Extract the [x, y] coordinate from the center of the cell holding the provided text.  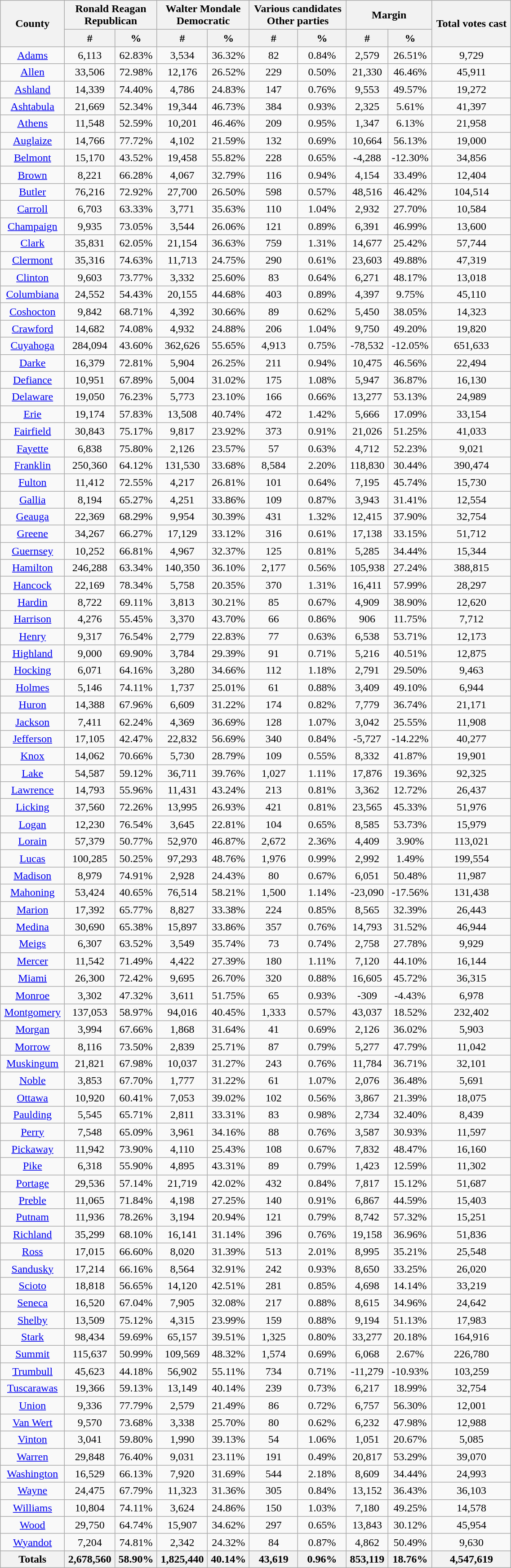
72.98% [136, 72]
53.13% [410, 397]
10,664 [367, 141]
320 [274, 978]
3,332 [182, 277]
31.14% [228, 1234]
118,830 [367, 465]
2,932 [367, 209]
65 [274, 995]
9,194 [367, 1320]
64.16% [136, 670]
4,712 [367, 448]
48.47% [410, 1149]
59.80% [136, 1440]
27.78% [410, 944]
49.88% [410, 260]
Erie [32, 414]
3,771 [182, 209]
39,070 [471, 1457]
11,548 [90, 123]
40,277 [471, 739]
42.51% [228, 1286]
48,516 [367, 192]
73 [274, 944]
16,379 [90, 363]
25.55% [410, 722]
1,868 [182, 1029]
3,943 [367, 500]
2,672 [274, 841]
4,315 [182, 1320]
40.45% [228, 1012]
49.57% [410, 89]
26.50% [228, 192]
390,474 [471, 465]
85 [274, 602]
24,993 [471, 1474]
3,813 [182, 602]
15,170 [90, 158]
29.39% [228, 653]
13,018 [471, 277]
431 [274, 517]
39.13% [228, 1440]
513 [274, 1251]
116 [274, 175]
66.81% [136, 551]
9,630 [471, 1542]
6,307 [90, 944]
224 [274, 910]
71.49% [136, 961]
0.73% [322, 1388]
36.69% [228, 722]
49.10% [410, 687]
3.90% [410, 841]
74.81% [136, 1542]
25.70% [228, 1423]
18.76% [410, 1559]
27.39% [228, 961]
5,666 [367, 414]
63.52% [136, 944]
8,564 [182, 1268]
6,838 [90, 448]
3,624 [182, 1508]
3,338 [182, 1423]
9,317 [90, 636]
1.14% [322, 893]
1.32% [322, 517]
47,319 [471, 260]
147 [274, 89]
242 [274, 1268]
15.12% [410, 1183]
-23,090 [367, 893]
7,195 [367, 482]
48.32% [228, 1354]
232,402 [471, 1012]
53,424 [90, 893]
44.68% [228, 295]
4,409 [367, 841]
110 [274, 209]
Fairfield [32, 431]
4,932 [182, 329]
19,272 [471, 89]
58.90% [136, 1559]
Wood [32, 1525]
57.32% [410, 1217]
62.24% [136, 722]
22.83% [228, 636]
20,817 [367, 1457]
2.36% [322, 841]
Preble [32, 1200]
56.30% [410, 1405]
1,777 [182, 1081]
24.43% [228, 876]
9,929 [471, 944]
82 [274, 55]
13,600 [471, 226]
32,101 [471, 1064]
21,171 [471, 705]
24,989 [471, 397]
9,603 [90, 277]
2,839 [182, 1047]
8,020 [182, 1251]
-12.30% [410, 158]
44.18% [136, 1371]
105,938 [367, 568]
5,545 [90, 1115]
39.51% [228, 1337]
75.17% [136, 431]
Huron [32, 705]
67.89% [136, 380]
2,177 [274, 568]
1,574 [274, 1354]
32.79% [228, 175]
0.86% [322, 619]
36,315 [471, 978]
164,916 [471, 1337]
132 [274, 141]
45.72% [410, 978]
180 [274, 961]
30,843 [90, 431]
36.71% [410, 1064]
228 [274, 158]
140,350 [182, 568]
72.42% [136, 978]
Holmes [32, 687]
14,062 [90, 756]
Highland [32, 653]
103,259 [471, 1371]
30.93% [410, 1132]
66.60% [136, 1251]
33,154 [471, 414]
113,021 [471, 841]
5,277 [367, 1047]
-5,727 [367, 739]
1.03% [322, 1508]
6,944 [471, 687]
5,216 [367, 653]
50.48% [410, 876]
6,068 [367, 1354]
6,113 [90, 55]
8,584 [274, 465]
57.14% [136, 1183]
11,542 [90, 961]
104,514 [471, 192]
87 [274, 1047]
22,494 [471, 363]
0.98% [322, 1115]
16,605 [367, 978]
56.65% [136, 1286]
1,051 [367, 1440]
6,978 [471, 995]
11,042 [471, 1047]
3,280 [182, 670]
55.96% [136, 790]
14,578 [471, 1508]
47.79% [410, 1047]
48.17% [410, 277]
12,554 [471, 500]
55.65% [228, 346]
2,811 [182, 1115]
-17.56% [410, 893]
4,422 [182, 961]
0.50% [322, 72]
1.08% [322, 380]
34.66% [228, 670]
45,623 [90, 1371]
64.74% [136, 1525]
Defiance [32, 380]
Columbiana [32, 295]
Tuscarawas [32, 1388]
98,434 [90, 1337]
8,979 [90, 876]
8,995 [367, 1251]
128 [274, 722]
3,302 [90, 995]
11,942 [90, 1149]
305 [274, 1491]
25.01% [228, 687]
53.29% [410, 1457]
35.63% [228, 209]
36.87% [410, 380]
16,130 [471, 380]
45,110 [471, 295]
73.50% [136, 1047]
15,730 [471, 482]
4,110 [182, 1149]
0.66% [322, 397]
17,214 [90, 1268]
8,650 [367, 1268]
-4,288 [367, 158]
3,549 [182, 944]
370 [274, 585]
30.39% [228, 517]
76,514 [182, 893]
17,105 [90, 739]
54,587 [90, 773]
Muskingum [32, 1064]
74.40% [136, 89]
77.79% [136, 1405]
Various candidatesOther parties [298, 15]
Montgomery [32, 1012]
9,021 [471, 448]
4,862 [367, 1542]
10,037 [182, 1064]
13,152 [367, 1491]
Greene [32, 534]
Geauga [32, 517]
46.56% [410, 363]
28,297 [471, 585]
18,075 [471, 1098]
3,041 [90, 1440]
Cuyahoga [32, 346]
13,149 [182, 1388]
31.02% [228, 380]
63.34% [136, 568]
11,323 [182, 1491]
78.26% [136, 1217]
24.86% [228, 1508]
6,071 [90, 670]
Athens [32, 123]
0.95% [322, 123]
11,987 [471, 876]
75.12% [136, 1320]
Summit [32, 1354]
2,678,560 [90, 1559]
362,626 [182, 346]
33.68% [228, 465]
38.90% [410, 602]
9,463 [471, 670]
63.33% [136, 209]
0.55% [322, 756]
24,552 [90, 295]
72.55% [136, 482]
11,936 [90, 1217]
174 [274, 705]
28.79% [228, 756]
26,020 [471, 1268]
65,157 [182, 1337]
19,000 [471, 141]
20.94% [228, 1217]
31.41% [410, 500]
45,911 [471, 72]
Total votes cast [471, 23]
12,230 [90, 824]
13,995 [182, 807]
11,065 [90, 1200]
24.75% [228, 260]
Adams [32, 55]
65.71% [136, 1115]
27.70% [410, 209]
3,645 [182, 824]
6,703 [90, 209]
4,698 [367, 1286]
53.71% [410, 636]
734 [274, 1371]
29,848 [90, 1457]
16,529 [90, 1474]
8,615 [367, 1303]
19,158 [367, 1234]
8,439 [471, 1115]
24,475 [90, 1491]
46,944 [471, 927]
51,836 [471, 1234]
22,832 [182, 739]
24.83% [228, 89]
26.25% [228, 363]
373 [274, 431]
73.68% [136, 1423]
3,994 [90, 1029]
15,251 [471, 1217]
6,217 [367, 1388]
68.10% [136, 1234]
159 [274, 1320]
239 [274, 1388]
175 [274, 380]
8,565 [367, 910]
46.73% [228, 106]
211 [274, 363]
76,216 [90, 192]
17,138 [367, 534]
47.98% [410, 1423]
5,773 [182, 397]
65.38% [136, 927]
94,016 [182, 1012]
651,633 [471, 346]
5,004 [182, 380]
21,719 [182, 1183]
191 [274, 1457]
County [32, 23]
5,285 [367, 551]
5,146 [90, 687]
73.05% [136, 226]
72.92% [136, 192]
32.37% [228, 551]
229 [274, 72]
34,856 [471, 158]
35.21% [410, 1251]
22,169 [90, 585]
31.39% [228, 1251]
Lucas [32, 859]
Henry [32, 636]
21.59% [228, 141]
36.74% [410, 705]
472 [274, 414]
4,397 [367, 295]
15,907 [182, 1525]
Madison [32, 876]
Trumbull [32, 1371]
44.59% [410, 1200]
2,325 [367, 106]
47.32% [136, 995]
33.25% [410, 1268]
14,120 [182, 1286]
3,784 [182, 653]
112 [274, 670]
44.10% [410, 961]
34,267 [90, 534]
3,544 [182, 226]
29.50% [410, 670]
20.67% [410, 1440]
33.12% [228, 534]
1.42% [322, 414]
4,967 [182, 551]
Ross [32, 1251]
388,815 [471, 568]
11,784 [367, 1064]
3,042 [367, 722]
18.52% [410, 1012]
49.20% [410, 329]
Mahoning [32, 893]
50.25% [136, 859]
853,119 [367, 1559]
55.45% [136, 619]
2,791 [367, 670]
2,734 [367, 1115]
12.72% [410, 790]
75.80% [136, 448]
21,026 [367, 431]
Hamilton [32, 568]
52.23% [410, 448]
66 [274, 619]
57 [274, 448]
58.21% [228, 893]
55.82% [228, 158]
12,875 [471, 653]
11,908 [471, 722]
50.77% [136, 841]
Crawford [32, 329]
35.74% [228, 944]
108 [274, 1149]
8,609 [367, 1474]
30,690 [90, 927]
23,565 [367, 807]
Clark [32, 243]
243 [274, 1064]
206 [274, 329]
4,786 [182, 89]
55.11% [228, 1371]
14.14% [410, 1286]
22,369 [90, 517]
3,194 [182, 1217]
33,506 [90, 72]
5,904 [182, 363]
30.12% [410, 1525]
33.15% [410, 534]
14,766 [90, 141]
1,976 [274, 859]
36.48% [410, 1081]
7,920 [182, 1474]
7,832 [367, 1149]
102 [274, 1098]
0.49% [322, 1457]
72.26% [136, 807]
2.20% [322, 465]
51.13% [410, 1320]
5,758 [182, 585]
Pickaway [32, 1149]
56.69% [228, 739]
43.60% [136, 346]
25.42% [410, 243]
0.72% [322, 1405]
Lake [32, 773]
Pike [32, 1166]
0.80% [322, 1337]
45.33% [410, 807]
101 [274, 482]
21,154 [182, 243]
7,120 [367, 961]
37,560 [90, 807]
67.96% [136, 705]
50.99% [136, 1354]
26,443 [471, 910]
906 [367, 619]
759 [274, 243]
39.76% [228, 773]
281 [274, 1286]
3,961 [182, 1132]
24.88% [228, 329]
70.66% [136, 756]
Fulton [32, 482]
21.49% [228, 1405]
51,712 [471, 534]
Richland [32, 1234]
33,219 [471, 1286]
Meigs [32, 944]
Ottawa [32, 1098]
12,176 [182, 72]
3,370 [182, 619]
23.99% [228, 1320]
59.69% [136, 1337]
Jackson [32, 722]
62.05% [136, 243]
4,217 [182, 482]
12,173 [471, 636]
20.18% [410, 1337]
11,597 [471, 1132]
384 [274, 106]
24.32% [228, 1542]
35,316 [90, 260]
54 [274, 1440]
125 [274, 551]
109,569 [182, 1354]
Ronald ReaganRepublican [111, 15]
2,779 [182, 636]
10,804 [90, 1508]
33.49% [410, 175]
432 [274, 1183]
16,411 [367, 585]
3,587 [367, 1132]
2,928 [182, 876]
9,336 [90, 1405]
Logan [32, 824]
246,288 [90, 568]
Butler [32, 192]
1,990 [182, 1440]
69.11% [136, 602]
Knox [32, 756]
49.25% [410, 1508]
4,909 [367, 602]
316 [274, 534]
115,637 [90, 1354]
Van Wert [32, 1423]
40.51% [410, 653]
1,423 [367, 1166]
73.77% [136, 277]
199,554 [471, 859]
30.44% [410, 465]
42.02% [228, 1183]
25,548 [471, 1251]
92,325 [471, 773]
Jefferson [32, 739]
43.70% [228, 619]
15,979 [471, 824]
42.47% [136, 739]
4,547,619 [471, 1559]
4,198 [182, 1200]
56.13% [410, 141]
1,333 [274, 1012]
100,285 [90, 859]
4,913 [274, 346]
0.99% [322, 859]
46.87% [228, 841]
43,619 [274, 1559]
Mercer [32, 961]
26,300 [90, 978]
23.57% [228, 448]
21,821 [90, 1064]
31.52% [410, 927]
2.18% [322, 1474]
50.49% [410, 1542]
27.25% [228, 1200]
150 [274, 1508]
64.12% [136, 465]
340 [274, 739]
5,730 [182, 756]
Ashland [32, 89]
131,530 [182, 465]
Brown [32, 175]
67.79% [136, 1491]
32.39% [410, 910]
Fayette [32, 448]
7,905 [182, 1303]
-309 [367, 995]
13,509 [90, 1320]
Guernsey [32, 551]
15,344 [471, 551]
60.41% [136, 1098]
Champaign [32, 226]
45.74% [410, 482]
17.09% [410, 414]
Williams [32, 1508]
Clinton [32, 277]
10,475 [367, 363]
Lorain [32, 841]
Hardin [32, 602]
77 [274, 636]
166 [274, 397]
57.83% [136, 414]
40.74% [228, 414]
31.27% [228, 1064]
544 [274, 1474]
9,935 [90, 226]
17,876 [367, 773]
6,271 [367, 277]
21,330 [367, 72]
46.42% [410, 192]
38.05% [410, 312]
36,103 [471, 1491]
34.16% [228, 1132]
8,827 [182, 910]
21,669 [90, 106]
1,325 [274, 1337]
8,722 [90, 602]
Totals [32, 1559]
Putnam [32, 1217]
8,194 [90, 500]
16,520 [90, 1303]
31.69% [228, 1474]
2,076 [367, 1081]
2.67% [410, 1354]
14,339 [90, 89]
12,620 [471, 602]
51,976 [471, 807]
Portage [32, 1183]
297 [274, 1525]
Medina [32, 927]
6,867 [367, 1200]
59.13% [136, 1388]
13,277 [367, 397]
69.90% [136, 653]
23,603 [367, 260]
5,691 [471, 1081]
45,954 [471, 1525]
598 [274, 192]
4,251 [182, 500]
26.51% [410, 55]
18.99% [410, 1388]
36.32% [228, 55]
9,000 [90, 653]
31.36% [228, 1491]
9,729 [471, 55]
3,867 [367, 1098]
39.02% [228, 1098]
52,970 [182, 841]
2,758 [367, 944]
396 [274, 1234]
15,897 [182, 927]
12,404 [471, 175]
Margin [389, 15]
76.40% [136, 1457]
-4.43% [410, 995]
Noble [32, 1081]
37.90% [410, 517]
6,757 [367, 1405]
Darke [32, 363]
12,988 [471, 1423]
6.13% [410, 123]
403 [274, 295]
3,611 [182, 995]
8,116 [90, 1047]
68.29% [136, 517]
9,842 [90, 312]
41,397 [471, 106]
7,053 [182, 1098]
Morgan [32, 1029]
11.75% [410, 619]
1,825,440 [182, 1559]
0.74% [322, 944]
36.63% [228, 243]
26.70% [228, 978]
10,584 [471, 209]
Stark [32, 1337]
3,362 [367, 790]
10,252 [90, 551]
65.09% [136, 1132]
30.66% [228, 312]
4,102 [182, 141]
13,508 [182, 414]
14,677 [367, 243]
26.93% [228, 807]
25.43% [228, 1149]
66.16% [136, 1268]
7,204 [90, 1542]
67.04% [136, 1303]
41,033 [471, 431]
78.34% [136, 585]
31.64% [228, 1029]
137,053 [90, 1012]
1.06% [322, 1440]
55.90% [136, 1166]
9,954 [182, 517]
48.76% [228, 859]
Licking [32, 807]
Walter MondaleDemocratic [203, 15]
217 [274, 1303]
10,951 [90, 380]
6,391 [367, 226]
1,737 [182, 687]
23.11% [228, 1457]
7,712 [471, 619]
Warren [32, 1457]
19,901 [471, 756]
7,817 [367, 1183]
25.60% [228, 277]
43,037 [367, 1012]
5,085 [471, 1440]
5,450 [367, 312]
3,853 [90, 1081]
2.01% [322, 1251]
4,067 [182, 175]
14,682 [90, 329]
26,437 [471, 790]
5,903 [471, 1029]
36.10% [228, 568]
19.36% [410, 773]
57.99% [410, 585]
25.71% [228, 1047]
Lawrence [32, 790]
290 [274, 260]
73.90% [136, 1149]
15,403 [471, 1200]
3,409 [367, 687]
4,276 [90, 619]
57,744 [471, 243]
91 [274, 653]
43.52% [136, 158]
66.28% [136, 175]
Seneca [32, 1303]
209 [274, 123]
Wayne [32, 1491]
Delaware [32, 397]
6,318 [90, 1166]
4,895 [182, 1166]
9,553 [367, 89]
Miami [32, 978]
32.08% [228, 1303]
29,536 [90, 1183]
52.34% [136, 106]
8,332 [367, 756]
88 [274, 1132]
7,180 [367, 1508]
11,412 [90, 482]
19,458 [182, 158]
357 [274, 927]
140 [274, 1200]
17,015 [90, 1251]
84 [274, 1542]
2,342 [182, 1542]
11,302 [471, 1166]
51.25% [410, 431]
-12.05% [410, 346]
5,947 [367, 380]
Monroe [32, 995]
16,144 [471, 961]
51,687 [471, 1183]
0.75% [322, 346]
7,411 [90, 722]
14,323 [471, 312]
1,500 [274, 893]
Washington [32, 1474]
9,570 [90, 1423]
1,347 [367, 123]
67.70% [136, 1081]
4,392 [182, 312]
34.96% [410, 1303]
17,129 [182, 534]
9,695 [182, 978]
1.49% [410, 859]
-78,532 [367, 346]
8,585 [367, 824]
30.21% [228, 602]
Belmont [32, 158]
74.08% [136, 329]
Ashtabula [32, 106]
8,221 [90, 175]
Shelby [32, 1320]
7,548 [90, 1132]
Paulding [32, 1115]
Harrison [32, 619]
27,700 [182, 192]
66.13% [136, 1474]
54.43% [136, 295]
17,392 [90, 910]
13,843 [367, 1525]
74.91% [136, 876]
29,750 [90, 1525]
62.83% [136, 55]
46.99% [410, 226]
71.84% [136, 1200]
86 [274, 1405]
20.35% [228, 585]
2,992 [367, 859]
12,415 [367, 517]
22.81% [228, 824]
65.27% [136, 500]
Marion [32, 910]
24,642 [471, 1303]
6,232 [367, 1423]
53.73% [410, 824]
41 [274, 1029]
40.65% [136, 893]
41.87% [410, 756]
6,051 [367, 876]
9,750 [367, 329]
51.75% [228, 995]
Scioto [32, 1286]
33,277 [367, 1337]
Union [32, 1405]
8,742 [367, 1217]
5.61% [410, 106]
36,711 [182, 773]
34.62% [228, 1525]
21,958 [471, 123]
Sandusky [32, 1268]
26.52% [228, 72]
7,779 [367, 705]
16,160 [471, 1149]
4,369 [182, 722]
19,050 [90, 397]
33.38% [228, 910]
72.81% [136, 363]
-11,279 [367, 1371]
6,538 [367, 636]
Auglaize [32, 141]
3,534 [182, 55]
284,094 [90, 346]
68.71% [136, 312]
Clermont [32, 260]
Allen [32, 72]
26.06% [228, 226]
-10.93% [410, 1371]
11,431 [182, 790]
421 [274, 807]
58.97% [136, 1012]
10,920 [90, 1098]
Vinton [32, 1440]
Morrow [32, 1047]
23.10% [228, 397]
35,831 [90, 243]
43.24% [228, 790]
10,201 [182, 123]
67.66% [136, 1029]
16,141 [182, 1234]
35,299 [90, 1234]
Perry [32, 1132]
1.18% [322, 670]
0.96% [322, 1559]
36.96% [410, 1234]
59.12% [136, 773]
12,001 [471, 1405]
32.40% [410, 1115]
52.59% [136, 123]
19,174 [90, 414]
Hancock [32, 585]
20,155 [182, 295]
43.31% [228, 1166]
19,820 [471, 329]
250,360 [90, 465]
4,154 [367, 175]
213 [274, 790]
77.72% [136, 141]
32.91% [228, 1268]
226,780 [471, 1354]
76.23% [136, 397]
26.81% [228, 482]
12.59% [410, 1166]
21.39% [410, 1098]
36.02% [410, 1029]
65.77% [136, 910]
27.24% [410, 568]
0.82% [322, 705]
19,344 [182, 106]
104 [274, 824]
97,293 [182, 859]
Coshocton [32, 312]
57,379 [90, 841]
Carroll [32, 209]
6,609 [182, 705]
36.43% [410, 1491]
18,818 [90, 1286]
11,713 [182, 260]
9,817 [182, 431]
Franklin [32, 465]
66.27% [136, 534]
23.92% [228, 431]
14,388 [90, 705]
Gallia [32, 500]
Hocking [32, 670]
17,983 [471, 1320]
Wyandot [32, 1542]
1,027 [274, 773]
19,366 [90, 1388]
56,902 [182, 1371]
67.98% [136, 1064]
-14.22% [410, 739]
9.75% [410, 295]
131,438 [471, 893]
74.63% [136, 260]
9,031 [182, 1457]
33.31% [228, 1115]
